Provide the [x, y] coordinate of the cell's center where the given text is located.  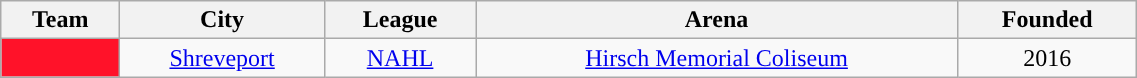
City [222, 20]
NAHL [400, 58]
Founded [1048, 20]
Hirsch Memorial Coliseum [717, 58]
League [400, 20]
2016 [1048, 58]
Team [60, 20]
Shreveport [222, 58]
Arena [717, 20]
